Locate the cell with the specified text and output its [x, y] center coordinate. 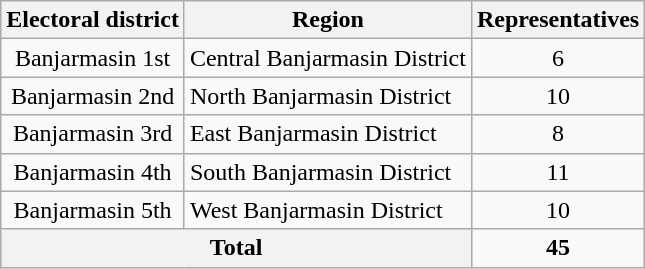
Region [328, 20]
Banjarmasin 5th [93, 210]
8 [558, 134]
North Banjarmasin District [328, 96]
Banjarmasin 1st [93, 58]
South Banjarmasin District [328, 172]
Banjarmasin 3rd [93, 134]
West Banjarmasin District [328, 210]
Total [236, 248]
Central Banjarmasin District [328, 58]
Representatives [558, 20]
Electoral district [93, 20]
Banjarmasin 4th [93, 172]
6 [558, 58]
45 [558, 248]
11 [558, 172]
Banjarmasin 2nd [93, 96]
East Banjarmasin District [328, 134]
